Find where the given text appears and provide that cell's center as [x, y] coordinate. 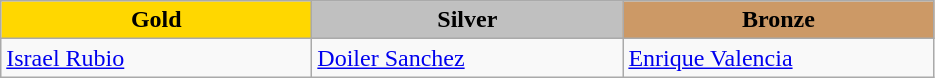
Silver [468, 20]
Enrique Valencia [778, 58]
Israel Rubio [156, 58]
Bronze [778, 20]
Doiler Sanchez [468, 58]
Gold [156, 20]
